Output the [x, y] coordinate of the center of the cell containing the given text.  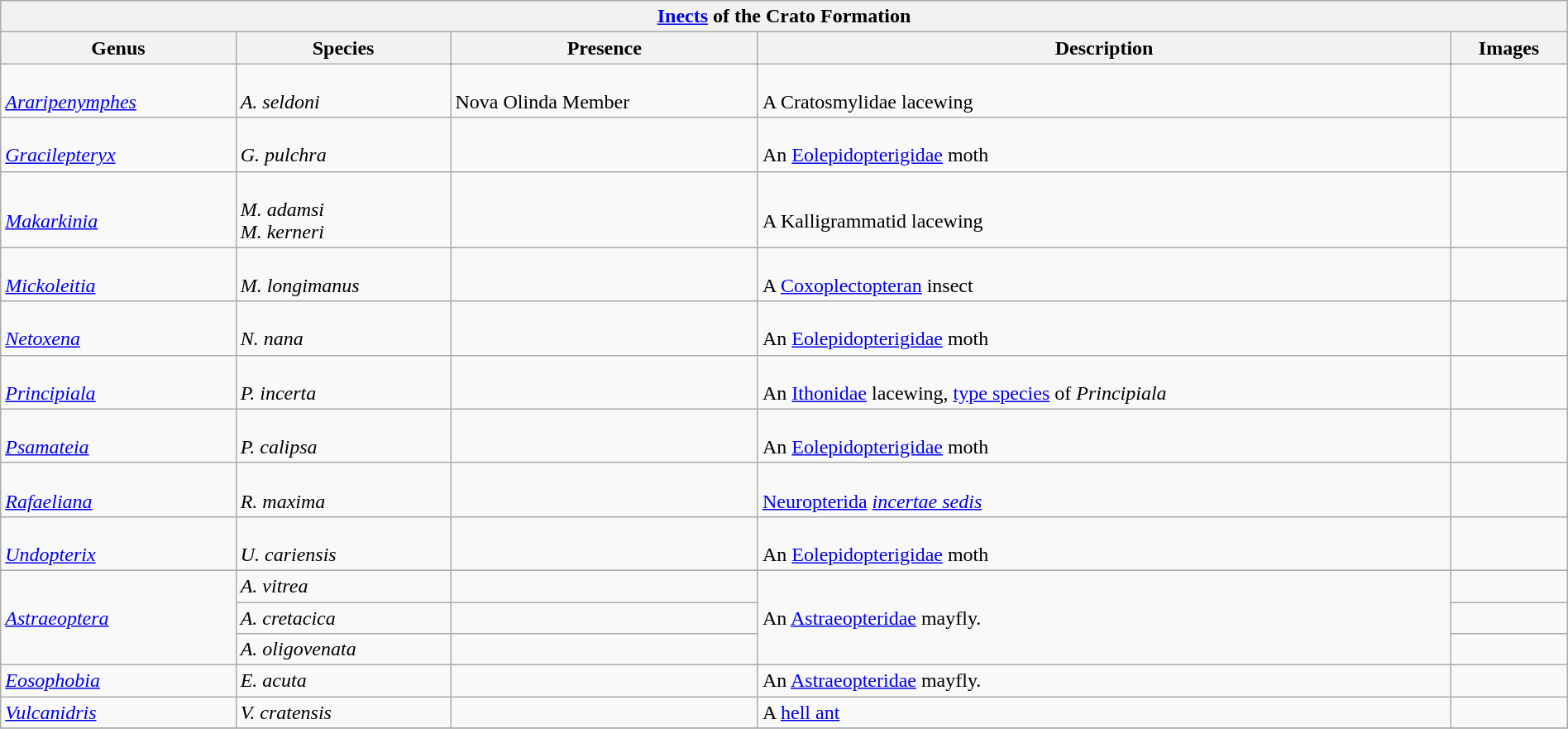
V. cratensis [343, 712]
E. acuta [343, 681]
Neuropterida incertae sedis [1103, 490]
M. longimanus [343, 275]
G. pulchra [343, 144]
Psamateia [118, 435]
A Cratosmylidae lacewing [1103, 91]
U. cariensis [343, 543]
Eosophobia [118, 681]
Images [1508, 48]
Undopterix [118, 543]
R. maxima [343, 490]
A. seldoni [343, 91]
Vulcanidris [118, 712]
Nova Olinda Member [604, 91]
P. calipsa [343, 435]
Description [1103, 48]
M. adamsi M. kerneri [343, 209]
A Coxoplectopteran insect [1103, 275]
A. vitrea [343, 586]
Inects of the Crato Formation [784, 17]
An Ithonidae lacewing, type species of Principiala [1103, 382]
Mickoleitia [118, 275]
Araripenymphes [118, 91]
Principiala [118, 382]
P. incerta [343, 382]
Makarkinia [118, 209]
Genus [118, 48]
A. cretacica [343, 618]
A Kalligrammatid lacewing [1103, 209]
Rafaeliana [118, 490]
N. nana [343, 328]
Presence [604, 48]
Species [343, 48]
A. oligovenata [343, 650]
Netoxena [118, 328]
Astraeoptera [118, 617]
A hell ant [1103, 712]
Gracilepteryx [118, 144]
